Provide the (x, y) coordinate of the cell's center where the given text is located.  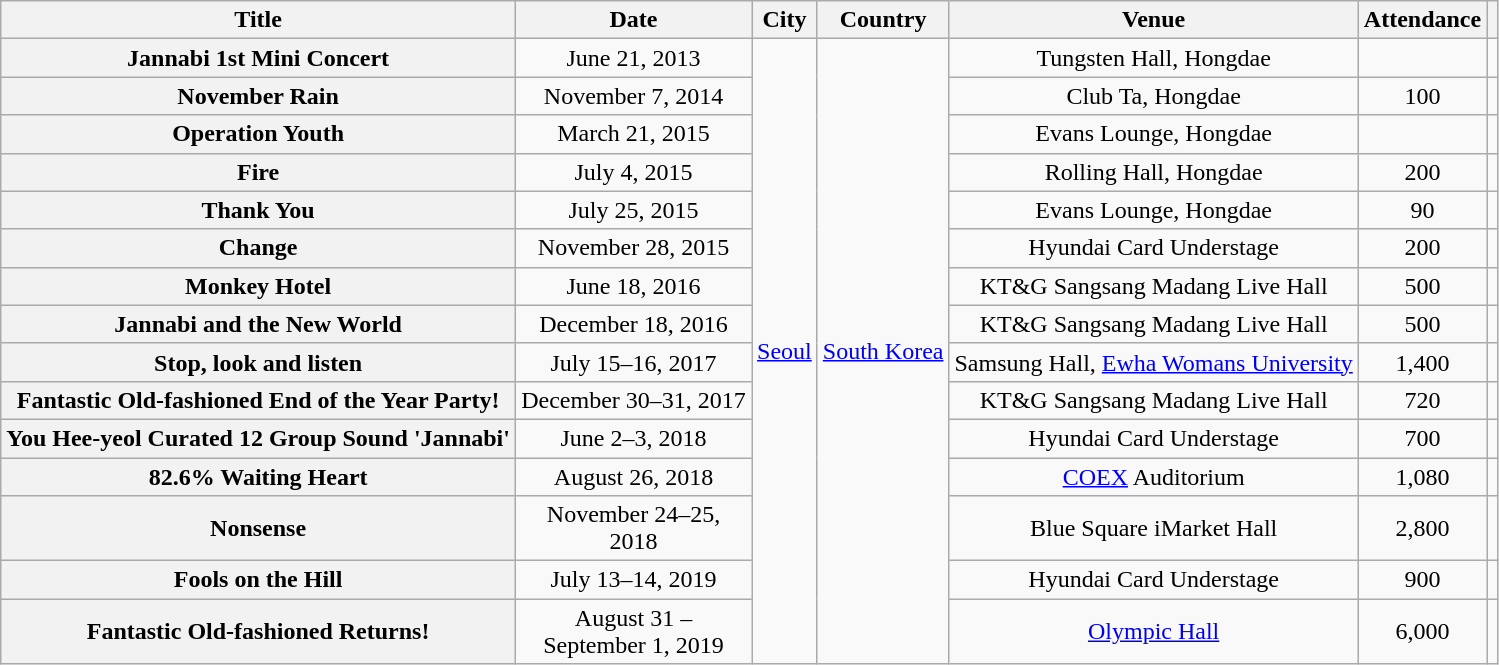
1,400 (1422, 362)
August 31 – September 1, 2019 (633, 632)
Fantastic Old-fashioned End of the Year Party! (258, 400)
City (785, 20)
Operation Youth (258, 134)
November 24–25, 2018 (633, 528)
You Hee-yeol Curated 12 Group Sound 'Jannabi' (258, 438)
Rolling Hall, Hongdae (1154, 172)
Tungsten Hall, Hongdae (1154, 58)
Thank You (258, 210)
July 13–14, 2019 (633, 580)
Jannabi and the New World (258, 324)
July 15–16, 2017 (633, 362)
June 2–3, 2018 (633, 438)
June 18, 2016 (633, 286)
Attendance (1422, 20)
Samsung Hall, Ewha Womans University (1154, 362)
South Korea (883, 352)
2,800 (1422, 528)
August 26, 2018 (633, 477)
Fantastic Old-fashioned Returns! (258, 632)
720 (1422, 400)
6,000 (1422, 632)
82.6% Waiting Heart (258, 477)
COEX Auditorium (1154, 477)
Olympic Hall (1154, 632)
Seoul (785, 352)
Venue (1154, 20)
Country (883, 20)
December 18, 2016 (633, 324)
June 21, 2013 (633, 58)
November 28, 2015 (633, 248)
900 (1422, 580)
Date (633, 20)
March 21, 2015 (633, 134)
Nonsense (258, 528)
Stop, look and listen (258, 362)
Fire (258, 172)
90 (1422, 210)
Jannabi 1st Mini Concert (258, 58)
Title (258, 20)
1,080 (1422, 477)
July 25, 2015 (633, 210)
July 4, 2015 (633, 172)
Blue Square iMarket Hall (1154, 528)
Fools on the Hill (258, 580)
November Rain (258, 96)
100 (1422, 96)
Change (258, 248)
700 (1422, 438)
Monkey Hotel (258, 286)
November 7, 2014 (633, 96)
December 30–31, 2017 (633, 400)
Club Ta, Hongdae (1154, 96)
